Extract the (X, Y) coordinate from the center of the cell holding the provided text.  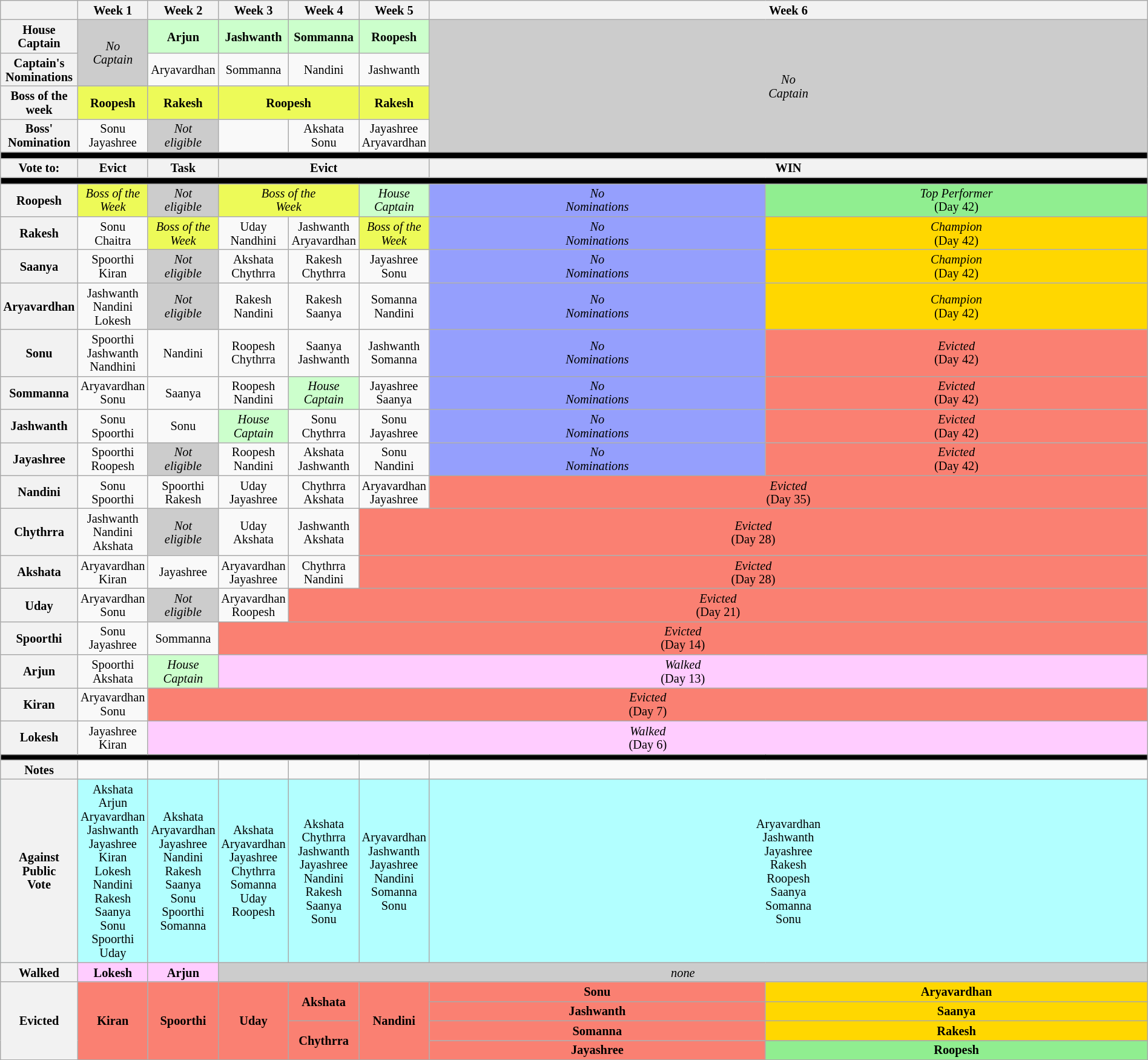
SonuChaitra (113, 233)
Evicted(Day 7) (648, 704)
Captain'sNominations (39, 69)
Evicted (39, 1021)
SpoorthiRoopesh (113, 459)
SonuNandini (394, 459)
Not eligible (183, 136)
Week 6 (788, 10)
AkshataChythrraJashwanthJayashreeNandiniRakeshSaanyaSonu (324, 870)
JayashreeKiran (113, 738)
SpoorthiJashwanthNandhini (113, 353)
Boss of the week (39, 103)
JashwanthNandiniAkshata (113, 532)
JashwanthNandiniLokesh (113, 306)
Evicted(Day 21) (718, 605)
Walked (Day 6) (648, 738)
JashwanthAkshata (324, 532)
UdayNandhini (253, 233)
Week 3 (253, 10)
ChythrraNandini (324, 572)
RoopeshChythrra (253, 353)
AryavardhanJashwanthJayashreeNandiniSomannaSonu (394, 870)
SaanyaJashwanth (324, 353)
Vote to: (39, 168)
Week 2 (183, 10)
RakeshChythrra (324, 267)
Top Performer(Day 42) (957, 200)
JashwanthSomanna (394, 353)
JayashreeSaanya (394, 393)
Jayashree Aryavardhan (394, 136)
Notes (39, 769)
Somanna (597, 1030)
Week 5 (394, 10)
AkshataJashwanth (324, 459)
AgainstPublicVote (39, 870)
Walked(Day 13) (683, 671)
Akshata Sonu (324, 136)
Boss' Nomination (39, 136)
SomannaNandini (394, 306)
SonuChythrra (324, 426)
WIN (788, 168)
AkshataArjunAryavardhanJashwanthJayashreeKiranLokeshNandiniRakeshSaanyaSonuSpoorthiUday (113, 870)
RakeshNandini (253, 306)
Evicted (Day 14) (683, 638)
AkshataAryavardhanJayashreeNandiniRakeshSaanyaSonuSpoorthiSomanna (183, 870)
AkshataAryavardhanJayashreeChythrraSomannaUdayRoopesh (253, 870)
AryavardhanJashwanthJayashreeRakeshRoopeshSaanyaSomannaSonu (788, 870)
Week 1 (113, 10)
AryavardhanRoopesh (253, 605)
UdayJayashree (253, 492)
Walked (39, 972)
SpoorthiKiran (113, 267)
JashwanthAryavardhan (324, 233)
Task (183, 168)
Evicted(Day 35) (788, 492)
SpoorthiAkshata (113, 671)
SpoorthiRakesh (183, 492)
Week 4 (324, 10)
AryavardhanKiran (113, 572)
UdayAkshata (253, 532)
none (683, 972)
AkshataChythrra (253, 267)
ChythrraAkshata (324, 492)
RakeshSaanya (324, 306)
JayashreeSonu (394, 267)
